Pinpoint the cell where the given text exists, returning its [x, y] midpoint coordinate. 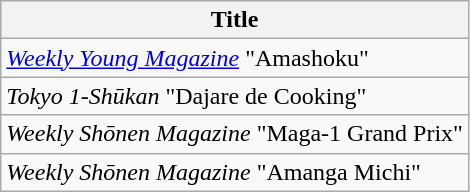
Tokyo 1-Shūkan "Dajare de Cooking" [235, 96]
Weekly Shōnen Magazine "Amanga Michi" [235, 172]
Weekly Young Magazine "Amashoku" [235, 58]
Title [235, 20]
Weekly Shōnen Magazine "Maga-1 Grand Prix" [235, 134]
